Identify which cell holds the provided text, then report its [X, Y] central coordinate. 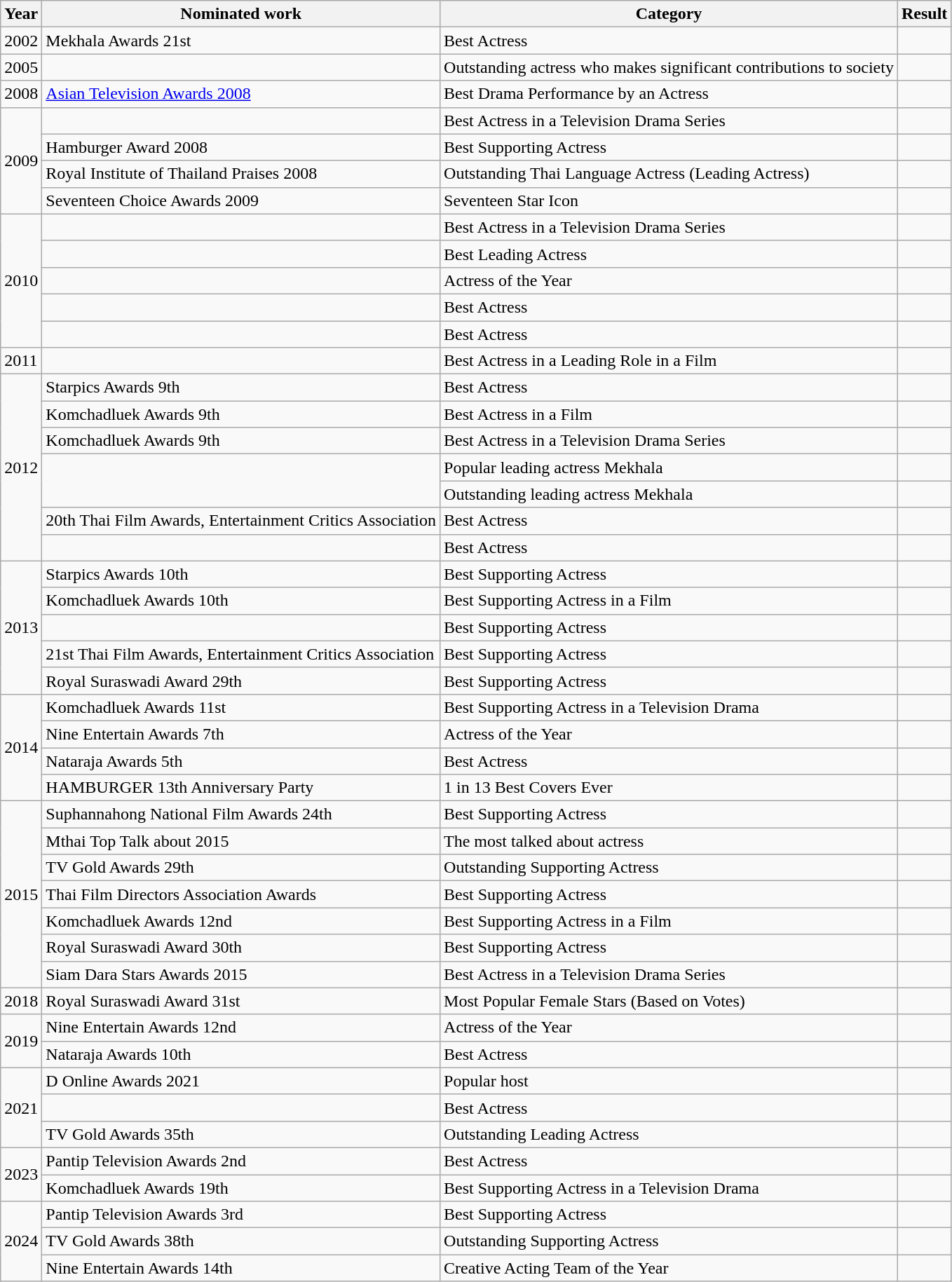
Mekhala Awards 21st [241, 41]
Outstanding leading actress Mekhala [669, 494]
Nine Entertain Awards 12nd [241, 1028]
The most talked about actress [669, 841]
2010 [21, 280]
TV Gold Awards 29th [241, 868]
Royal Suraswadi Award 29th [241, 681]
1 in 13 Best Covers Ever [669, 788]
Royal Suraswadi Award 31st [241, 1001]
2018 [21, 1001]
Komchadluek Awards 10th [241, 601]
D Online Awards 2021 [241, 1081]
HAMBURGER 13th Anniversary Party [241, 788]
2024 [21, 1241]
Best Drama Performance by an Actress [669, 94]
Popular host [669, 1081]
Nine Entertain Awards 14th [241, 1268]
Suphannahong National Film Awards 24th [241, 814]
Nominated work [241, 14]
Asian Television Awards 2008 [241, 94]
TV Gold Awards 38th [241, 1241]
Result [924, 14]
Outstanding Thai Language Actress (Leading Actress) [669, 174]
2023 [21, 1174]
Mthai Top Talk about 2015 [241, 841]
2002 [21, 41]
Royal Suraswadi Award 30th [241, 948]
Creative Acting Team of the Year [669, 1268]
Year [21, 14]
Popular leading actress Mekhala [669, 468]
Royal Institute of Thailand Praises 2008 [241, 174]
Hamburger Award 2008 [241, 147]
Best Actress in a Leading Role in a Film [669, 361]
Most Popular Female Stars (Based on Votes) [669, 1001]
2005 [21, 67]
2009 [21, 161]
Seventeen Choice Awards 2009 [241, 200]
Thai Film Directors Association Awards [241, 894]
Outstanding Leading Actress [669, 1134]
Best Actress in a Film [669, 414]
2008 [21, 94]
Best Leading Actress [669, 254]
Starpics Awards 9th [241, 388]
2021 [21, 1107]
2011 [21, 361]
20th Thai Film Awards, Entertainment Critics Association [241, 521]
Siam Dara Stars Awards 2015 [241, 974]
Komchadluek Awards 12nd [241, 921]
Nataraja Awards 5th [241, 761]
Komchadluek Awards 19th [241, 1188]
Outstanding actress who makes significant contributions to society [669, 67]
Category [669, 14]
Nataraja Awards 10th [241, 1054]
2019 [21, 1041]
2014 [21, 747]
2015 [21, 894]
TV Gold Awards 35th [241, 1134]
Starpics Awards 10th [241, 574]
2012 [21, 468]
Seventeen Star Icon [669, 200]
Nine Entertain Awards 7th [241, 734]
Komchadluek Awards 11st [241, 707]
21st Thai Film Awards, Entertainment Critics Association [241, 654]
2013 [21, 627]
Pantip Television Awards 2nd [241, 1161]
Pantip Television Awards 3rd [241, 1215]
